Determine the [X, Y] coordinate at the center of the cell enclosing the given text.  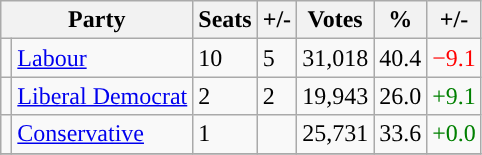
Conservative [102, 134]
Party [97, 20]
1 [225, 134]
25,731 [336, 134]
+0.0 [454, 134]
26.0 [400, 96]
% [400, 20]
10 [225, 58]
Liberal Democrat [102, 96]
5 [276, 58]
Seats [225, 20]
+9.1 [454, 96]
Labour [102, 58]
33.6 [400, 134]
Votes [336, 20]
40.4 [400, 58]
19,943 [336, 96]
31,018 [336, 58]
−9.1 [454, 58]
